Locate the cell with the specified text and output its [x, y] center coordinate. 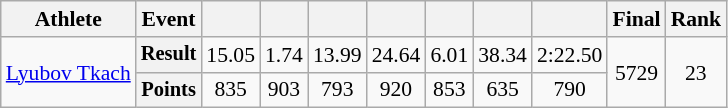
13.99 [338, 55]
38.34 [502, 55]
853 [449, 90]
23 [696, 72]
Points [169, 90]
Final [636, 19]
Athlete [68, 19]
790 [570, 90]
6.01 [449, 55]
Lyubov Tkach [68, 72]
2:22.50 [570, 55]
793 [338, 90]
Result [169, 55]
1.74 [284, 55]
5729 [636, 72]
903 [284, 90]
Rank [696, 19]
835 [230, 90]
Event [169, 19]
635 [502, 90]
24.64 [396, 55]
15.05 [230, 55]
920 [396, 90]
